Detect which cell encompasses the target text, then output its (x, y) center coordinate. 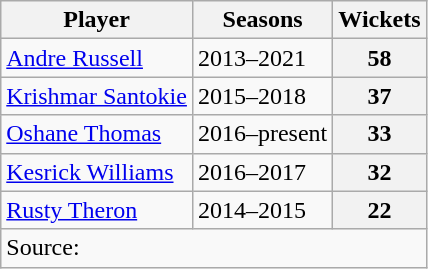
33 (380, 134)
Wickets (380, 20)
2013–2021 (262, 58)
2015–2018 (262, 96)
Kesrick Williams (97, 172)
Rusty Theron (97, 210)
Seasons (262, 20)
2016–2017 (262, 172)
2016–present (262, 134)
32 (380, 172)
Oshane Thomas (97, 134)
22 (380, 210)
2014–2015 (262, 210)
37 (380, 96)
Krishmar Santokie (97, 96)
Andre Russell (97, 58)
58 (380, 58)
Player (97, 20)
Source: (214, 248)
